Locate the cell with the specified text and output its [X, Y] center coordinate. 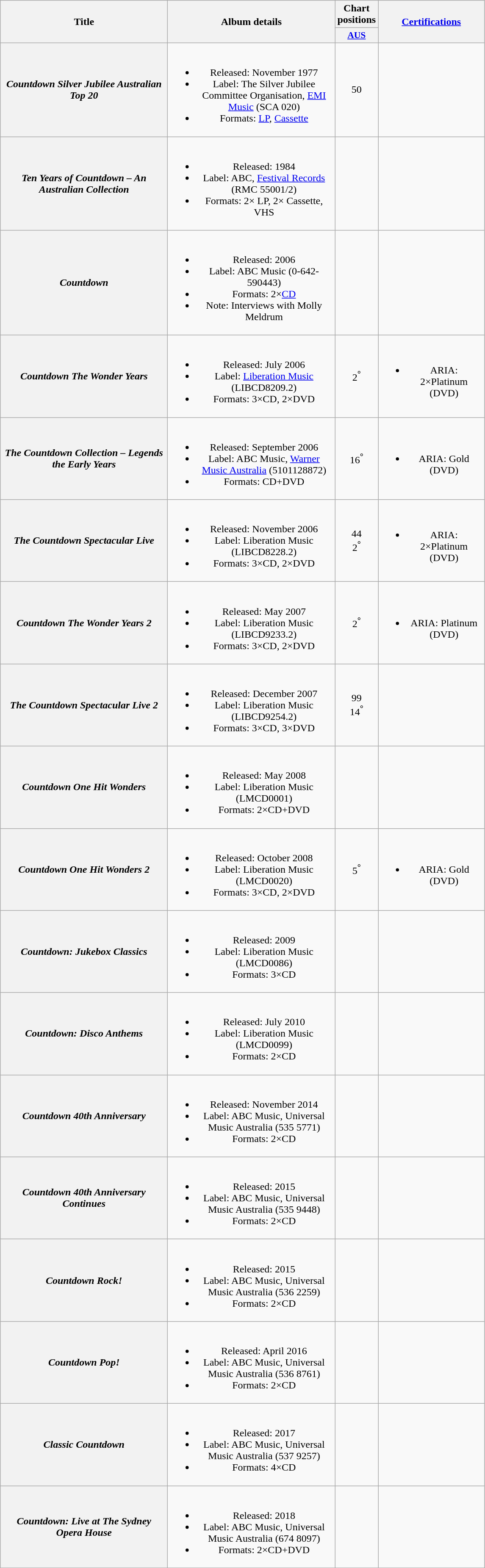
Ten Years of Countdown – An Australian Collection [84, 183]
16° [357, 459]
The Countdown Collection – Legends the Early Years [84, 459]
Released: 2009Label: Liberation Music (LMCD0086)Formats: 3×CD [252, 951]
Released: 2018Label: ABC Music, Universal Music Australia (674 8097)Formats: 2×CD+DVD [252, 1527]
Classic Countdown [84, 1444]
Released: 2015Label: ABC Music, Universal Music Australia (535 9448)Formats: 2×CD [252, 1198]
Countdown Rock! [84, 1280]
Countdown 40th Anniversary [84, 1116]
Released: 1984Label: ABC, Festival Records (RMC 55001/2)Formats: 2× LP, 2× Cassette, VHS [252, 183]
Album details [252, 22]
Released: November 2014Label: ABC Music, Universal Music Australia (535 5771)Formats: 2×CD [252, 1116]
Released: July 2010Label: Liberation Music (LMCD0099)Formats: 2×CD [252, 1034]
The Countdown Spectacular Live 2 [84, 705]
Released: October 2008Label: Liberation Music (LMCD0020)Formats: 3×CD, 2×DVD [252, 869]
Countdown: Live at The Sydney Opera House [84, 1527]
Countdown One Hit Wonders 2 [84, 869]
Released: July 2006Label: Liberation Music (LIBCD8209.2)Formats: 3×CD, 2×DVD [252, 376]
Countdown: Disco Anthems [84, 1034]
The Countdown Spectacular Live [84, 541]
Countdown [84, 283]
Countdown Pop! [84, 1362]
Countdown One Hit Wonders [84, 787]
Countdown: Jukebox Classics [84, 951]
Released: 2015Label: ABC Music, Universal Music Australia (536 2259)Formats: 2×CD [252, 1280]
AUS [357, 36]
Certifications [431, 22]
Released: November 2006Label: Liberation Music (LIBCD8228.2)Formats: 3×CD, 2×DVD [252, 541]
50 [357, 90]
Released: December 2007Label: Liberation Music (LIBCD9254.2)Formats: 3×CD, 3×DVD [252, 705]
Released: May 2008Label: Liberation Music (LMCD0001)Formats: 2×CD+DVD [252, 787]
99 14° [357, 705]
Released: November 1977Label: The Silver Jubilee Committee Organisation, EMI Music (SCA 020)Formats: LP, Cassette [252, 90]
Countdown 40th Anniversary Continues [84, 1198]
5° [357, 869]
Countdown Silver Jubilee Australian Top 20 [84, 90]
ARIA: Platinum (DVD) [431, 623]
Countdown The Wonder Years 2 [84, 623]
44 2° [357, 541]
Released: September 2006Label: ABC Music, Warner Music Australia (5101128872)Formats: CD+DVD [252, 459]
Released: 2017Label: ABC Music, Universal Music Australia (537 9257)Formats: 4×CD [252, 1444]
Released: 2006Label: ABC Music (0-642-590443)Formats: 2×CDNote: Interviews with Molly Meldrum [252, 283]
Released: April 2016Label: ABC Music, Universal Music Australia (536 8761)Formats: 2×CD [252, 1362]
Countdown The Wonder Years [84, 376]
Released: May 2007Label: Liberation Music (LIBCD9233.2)Formats: 3×CD, 2×DVD [252, 623]
Title [84, 22]
Chart positions [357, 14]
